Detect which cell encompasses the target text, then output its (X, Y) center coordinate. 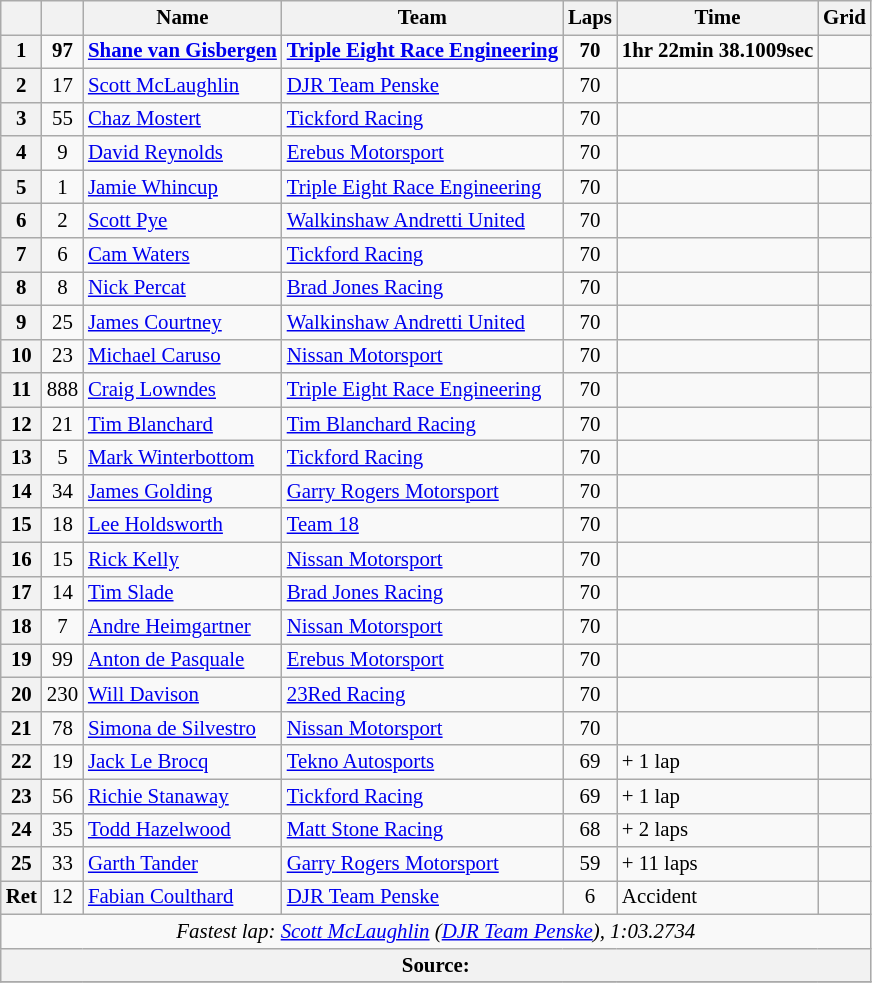
22 (22, 762)
11 (22, 390)
+ 2 laps (718, 830)
Source: (436, 965)
99 (62, 661)
97 (62, 51)
Grid (844, 18)
James Courtney (182, 322)
Team (422, 18)
Scott McLaughlin (182, 85)
55 (62, 119)
78 (62, 728)
Garth Tander (182, 864)
23Red Racing (422, 695)
Name (182, 18)
Jamie Whincup (182, 187)
Tekno Autosports (422, 762)
Lee Holdsworth (182, 525)
Laps (590, 18)
Fabian Coulthard (182, 898)
24 (22, 830)
Mark Winterbottom (182, 458)
Richie Stanaway (182, 796)
34 (62, 491)
35 (62, 830)
Jack Le Brocq (182, 762)
Accident (718, 898)
Rick Kelly (182, 559)
56 (62, 796)
13 (22, 458)
59 (590, 864)
Team 18 (422, 525)
20 (22, 695)
33 (62, 864)
Todd Hazelwood (182, 830)
Matt Stone Racing (422, 830)
+ 11 laps (718, 864)
Will Davison (182, 695)
Anton de Pasquale (182, 661)
Time (718, 18)
Tim Blanchard (182, 424)
3 (22, 119)
68 (590, 830)
Simona de Silvestro (182, 728)
230 (62, 695)
Andre Heimgartner (182, 627)
Tim Slade (182, 593)
James Golding (182, 491)
Craig Lowndes (182, 390)
Scott Pye (182, 221)
Michael Caruso (182, 356)
16 (22, 559)
Nick Percat (182, 288)
1hr 22min 38.1009sec (718, 51)
4 (22, 153)
Shane van Gisbergen (182, 51)
Cam Waters (182, 255)
David Reynolds (182, 153)
Chaz Mostert (182, 119)
Fastest lap: Scott McLaughlin (DJR Team Penske), 1:03.2734 (436, 931)
Ret (22, 898)
10 (22, 356)
888 (62, 390)
Tim Blanchard Racing (422, 424)
